Output the (x, y) coordinate of the center of the cell containing the given text.  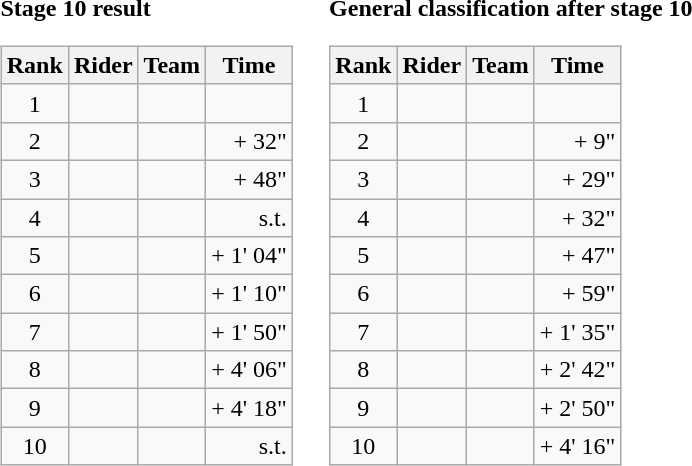
+ 1' 50" (250, 332)
+ 48" (250, 179)
+ 4' 16" (578, 446)
+ 2' 50" (578, 408)
+ 47" (578, 256)
+ 1' 35" (578, 332)
+ 1' 10" (250, 294)
+ 4' 18" (250, 408)
+ 9" (578, 141)
+ 59" (578, 294)
+ 1' 04" (250, 256)
+ 4' 06" (250, 370)
+ 29" (578, 179)
+ 2' 42" (578, 370)
